Detect which cell encompasses the target text, then output its [X, Y] center coordinate. 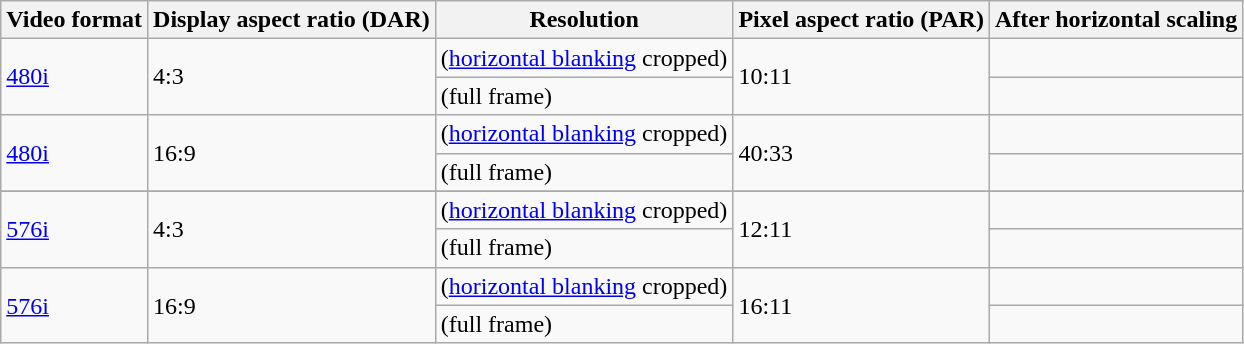
Display aspect ratio (DAR) [292, 20]
Video format [74, 20]
Pixel aspect ratio (PAR) [862, 20]
Resolution [584, 20]
40:33 [862, 153]
12:11 [862, 229]
10:11 [862, 77]
After horizontal scaling [1116, 20]
16:11 [862, 305]
